Determine the (x, y) coordinate at the center of the cell enclosing the given text.  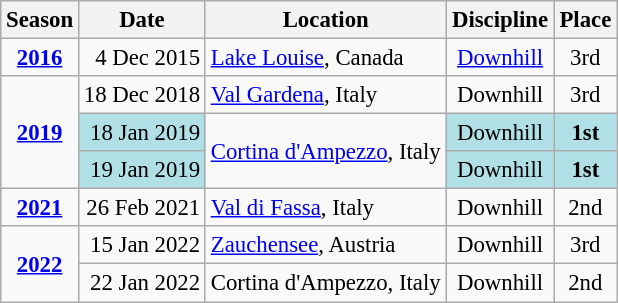
Date (142, 20)
2016 (40, 58)
Location (326, 20)
19 Jan 2019 (142, 170)
2019 (40, 132)
22 Jan 2022 (142, 283)
Val di Fassa, Italy (326, 208)
2021 (40, 208)
15 Jan 2022 (142, 245)
26 Feb 2021 (142, 208)
Season (40, 20)
Zauchensee, Austria (326, 245)
Val Gardena, Italy (326, 95)
Place (585, 20)
18 Jan 2019 (142, 133)
4 Dec 2015 (142, 58)
Discipline (500, 20)
Lake Louise, Canada (326, 58)
18 Dec 2018 (142, 95)
2022 (40, 264)
